Output the (X, Y) coordinate of the center of the cell containing the given text.  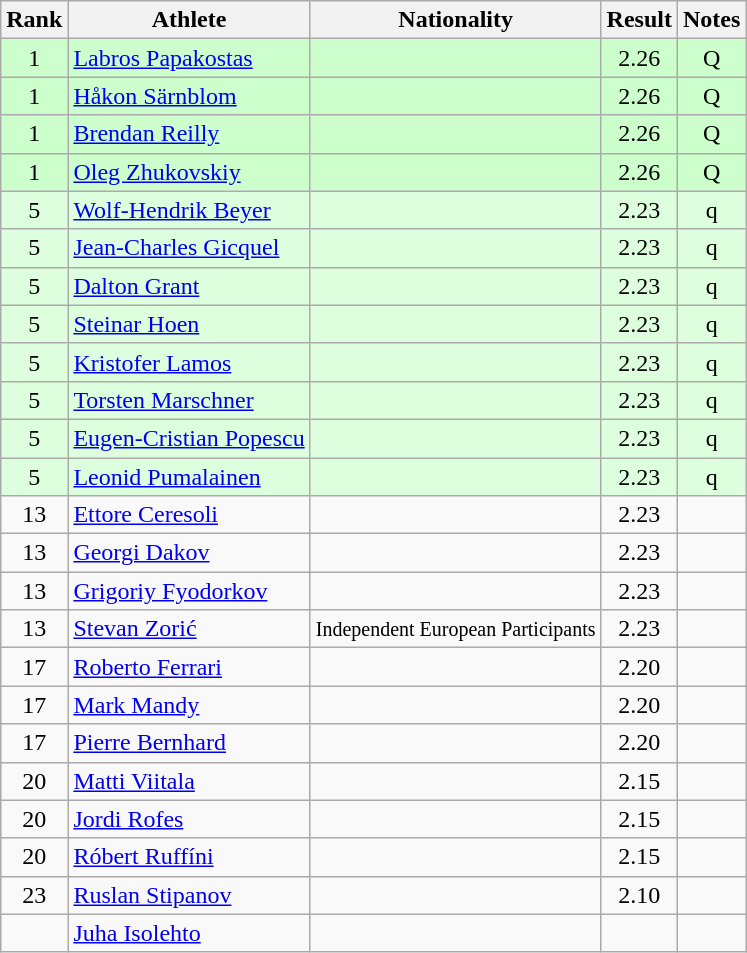
Håkon Särnblom (189, 96)
Stevan Zorić (189, 629)
Kristofer Lamos (189, 362)
Notes (711, 20)
23 (34, 895)
Labros Papakostas (189, 58)
Georgi Dakov (189, 553)
Athlete (189, 20)
Ettore Ceresoli (189, 515)
Jean-Charles Gicquel (189, 248)
Leonid Pumalainen (189, 477)
Nationality (456, 20)
Ruslan Stipanov (189, 895)
Torsten Marschner (189, 400)
Roberto Ferrari (189, 667)
Result (639, 20)
Steinar Hoen (189, 324)
2.10 (639, 895)
Wolf-Hendrik Beyer (189, 210)
Matti Viitala (189, 781)
Róbert Ruffíni (189, 857)
Independent European Participants (456, 629)
Jordi Rofes (189, 819)
Juha Isolehto (189, 933)
Dalton Grant (189, 286)
Mark Mandy (189, 705)
Rank (34, 20)
Grigoriy Fyodorkov (189, 591)
Eugen-Cristian Popescu (189, 438)
Brendan Reilly (189, 134)
Pierre Bernhard (189, 743)
Oleg Zhukovskiy (189, 172)
